Capture the cell that displays the provided text and extract its (X, Y) central coordinate. 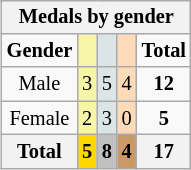
17 (164, 152)
8 (107, 152)
12 (164, 84)
2 (87, 118)
Gender (40, 51)
0 (127, 118)
Medals by gender (96, 17)
Female (40, 118)
Male (40, 84)
